Capture the cell that displays the provided text and extract its (X, Y) central coordinate. 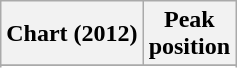
Peakposition (189, 34)
Chart (2012) (72, 34)
